Provide the (x, y) coordinate of the cell's center where the given text is located.  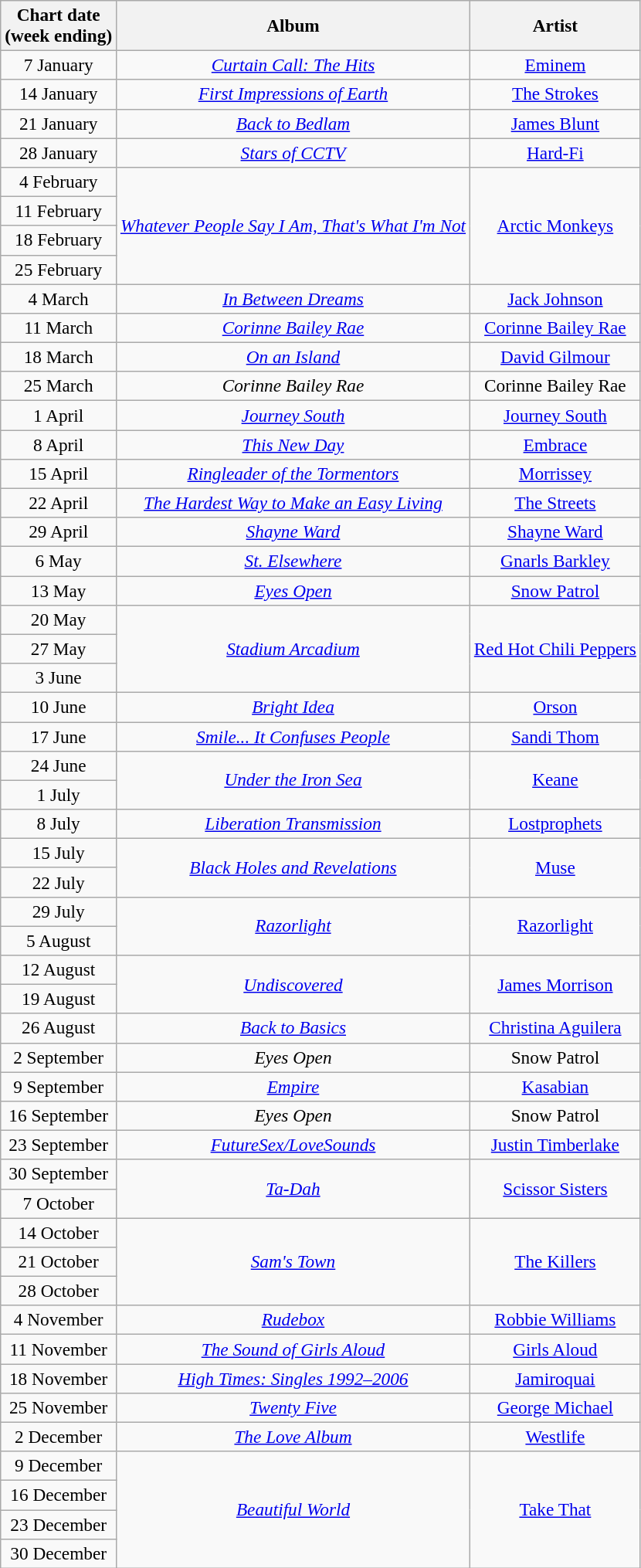
29 April (59, 532)
22 July (59, 882)
11 November (59, 1349)
11 February (59, 211)
In Between Dreams (293, 298)
The Killers (555, 1261)
15 April (59, 473)
4 March (59, 298)
Sandi Thom (555, 736)
11 March (59, 328)
30 September (59, 1174)
16 September (59, 1115)
On an Island (293, 357)
8 April (59, 444)
Gnarls Barkley (555, 561)
Artist (555, 25)
Sam's Town (293, 1261)
14 January (59, 94)
Curtain Call: The Hits (293, 65)
1 July (59, 795)
The Love Album (293, 1437)
Ringleader of the Tormentors (293, 473)
1 April (59, 415)
Whatever People Say I Am, That's What I'm Not (293, 226)
Rudebox (293, 1320)
Jack Johnson (555, 298)
James Morrison (555, 984)
Muse (555, 867)
4 February (59, 182)
12 August (59, 969)
9 September (59, 1086)
Smile... It Confuses People (293, 736)
2 December (59, 1437)
Westlife (555, 1437)
26 August (59, 1028)
23 December (59, 1524)
Red Hot Chili Peppers (555, 649)
25 November (59, 1407)
Morrissey (555, 473)
Stars of CCTV (293, 152)
27 May (59, 649)
8 July (59, 823)
Lostprophets (555, 823)
The Strokes (555, 94)
Empire (293, 1086)
25 March (59, 386)
Embrace (555, 444)
16 December (59, 1495)
14 October (59, 1232)
19 August (59, 999)
5 August (59, 940)
Black Holes and Revelations (293, 867)
Back to Bedlam (293, 124)
Kasabian (555, 1086)
23 September (59, 1145)
Beautiful World (293, 1509)
Scissor Sisters (555, 1189)
High Times: Singles 1992–2006 (293, 1378)
Eminem (555, 65)
Take That (555, 1509)
Ta-Dah (293, 1189)
6 May (59, 561)
First Impressions of Earth (293, 94)
The Hardest Way to Make an Easy Living (293, 503)
Arctic Monkeys (555, 226)
2 September (59, 1057)
FutureSex/LoveSounds (293, 1145)
Bright Idea (293, 707)
20 May (59, 619)
13 May (59, 590)
Liberation Transmission (293, 823)
21 October (59, 1261)
4 November (59, 1320)
7 January (59, 65)
Back to Basics (293, 1028)
Jamiroquai (555, 1378)
9 December (59, 1466)
3 June (59, 677)
The Sound of Girls Aloud (293, 1349)
21 January (59, 124)
Album (293, 25)
Chart date(week ending) (59, 25)
29 July (59, 911)
This New Day (293, 444)
James Blunt (555, 124)
18 March (59, 357)
Undiscovered (293, 984)
28 January (59, 152)
Justin Timberlake (555, 1145)
Twenty Five (293, 1407)
18 November (59, 1378)
17 June (59, 736)
7 October (59, 1203)
George Michael (555, 1407)
22 April (59, 503)
St. Elsewhere (293, 561)
The Streets (555, 503)
Hard-Fi (555, 152)
15 July (59, 853)
10 June (59, 707)
28 October (59, 1291)
Girls Aloud (555, 1349)
Robbie Williams (555, 1320)
25 February (59, 270)
Keane (555, 780)
24 June (59, 765)
Orson (555, 707)
Stadium Arcadium (293, 649)
30 December (59, 1553)
Christina Aguilera (555, 1028)
18 February (59, 240)
Under the Iron Sea (293, 780)
David Gilmour (555, 357)
